Capture the cell that displays the provided text and extract its (X, Y) central coordinate. 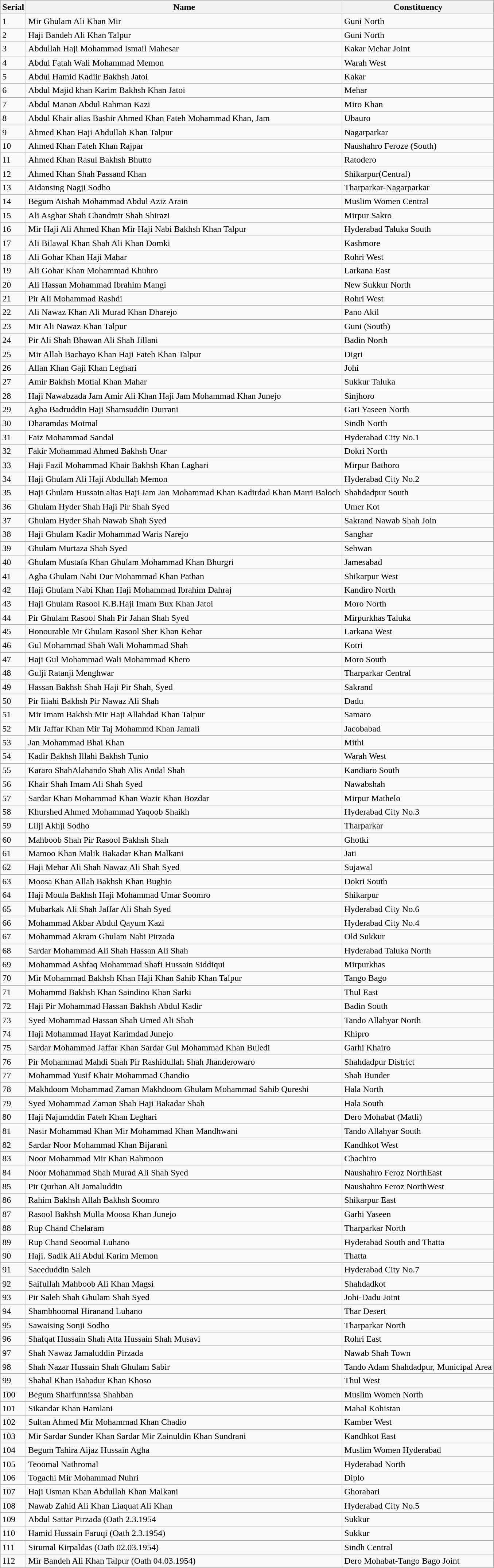
40 (13, 562)
108 (13, 1506)
Sakrand Nawab Shah Join (418, 520)
Shahdadpur District (418, 1062)
Mirpur Bathoro (418, 465)
Lilji Akhji Sodho (184, 826)
Sardar Noor Mohammad Khan Bijarani (184, 1145)
Syed Mohammad Zaman Shah Haji Bakadar Shah (184, 1103)
Dokri North (418, 451)
Chachiro (418, 1159)
Dero Mohabat-Tango Bago Joint (418, 1561)
Pir Mohammad Mahdi Shah Pir Rashidullah Shah Jhanderowaro (184, 1062)
45 (13, 632)
Garhi Khairo (418, 1048)
Johi (418, 368)
Johi-Dadu Joint (418, 1298)
Rup Chand Chelaram (184, 1228)
104 (13, 1450)
94 (13, 1311)
Tando Adam Shahdadpur, Municipal Area (418, 1367)
Name (184, 7)
Mir Allah Bachayo Khan Haji Fateh Khan Talpur (184, 354)
Badin South (418, 1006)
Pano Akil (418, 312)
Shahal Khan Bahadur Khan Khoso (184, 1381)
75 (13, 1048)
Kandiaro South (418, 770)
Sehwan (418, 548)
103 (13, 1436)
Digri (418, 354)
Mir Haji Ali Ahmed Khan Mir Haji Nabi Bakhsh Khan Talpur (184, 229)
81 (13, 1131)
Ghulam Mustafa Khan Ghulam Mohammad Khan Bhurgri (184, 562)
Tando Allahyar South (418, 1131)
Haji Najumddin Fateh Khan Leghari (184, 1117)
70 (13, 978)
Noor Mohammad Mir Khan Rahmoon (184, 1159)
Haji. Sadik Ali Abdul Karim Memon (184, 1256)
110 (13, 1533)
Mohammd Bakhsh Khan Saindino Khan Sarki (184, 992)
Serial (13, 7)
Abdul Fatah Wali Mohammad Memon (184, 63)
7 (13, 104)
11 (13, 160)
35 (13, 493)
Gari Yaseen North (418, 410)
Haji Mehar Ali Shah Nawaz Ali Shah Syed (184, 867)
Rasool Bakhsh Mulla Moosa Khan Junejo (184, 1214)
Haji Ghulam Rasool K.B.Haji Imam Bux Khan Jatoi (184, 604)
Kakar (418, 77)
Sanghar (418, 534)
65 (13, 909)
Nawab Shah Town (418, 1353)
Dadu (418, 701)
31 (13, 437)
Shikarpur(Central) (418, 174)
Naushahro Feroz NorthWest (418, 1186)
Abdul Manan Abdul Rahman Kazi (184, 104)
6 (13, 90)
72 (13, 1006)
Pir Ghulam Rasool Shah Pir Jahan Shah Syed (184, 618)
1 (13, 21)
Abdul Majid khan Karim Bakhsh Khan Jatoi (184, 90)
87 (13, 1214)
21 (13, 299)
16 (13, 229)
4 (13, 63)
Agha Badruddin Haji Shamsuddin Durrani (184, 410)
Ghulam Murtaza Shah Syed (184, 548)
Rahim Bakhsh Allah Bakhsh Soomro (184, 1200)
Ahmed Khan Haji Abdullah Khan Talpur (184, 132)
Pir Qurban Ali Jamaluddin (184, 1186)
Fakir Mohammad Ahmed Bakhsh Unar (184, 451)
Shikarpur (418, 895)
102 (13, 1422)
Khair Shah Imam Ali Shah Syed (184, 784)
25 (13, 354)
80 (13, 1117)
Kararo ShahAlahando Shah Alis Andal Shah (184, 770)
22 (13, 312)
Larkana West (418, 632)
Moosa Khan Allah Bakhsh Khan Bughio (184, 881)
93 (13, 1298)
Mirpurkhas (418, 964)
92 (13, 1283)
Mubarkak Ali Shah Jaffar Ali Shah Syed (184, 909)
Hala South (418, 1103)
62 (13, 867)
44 (13, 618)
Saeeduddin Saleh (184, 1269)
New Sukkur North (418, 285)
Muslim Women North (418, 1395)
Mir Imam Bakhsh Mir Haji Allahdad Khan Talpur (184, 715)
Aidansing Nagji Sodho (184, 188)
14 (13, 202)
Muslim Women Central (418, 202)
Haji Mohammad Hayat Karimdad Junejo (184, 1034)
Tharparkar Central (418, 673)
27 (13, 382)
Ali Gohar Khan Haji Mahar (184, 257)
24 (13, 340)
60 (13, 839)
Muslim Women Hyderabad (418, 1450)
Hala North (418, 1089)
Sinjhoro (418, 395)
Kotri (418, 645)
Ali Asghar Shah Chandmir Shah Shirazi (184, 215)
55 (13, 770)
Sakrand (418, 687)
Miro Khan (418, 104)
17 (13, 243)
Shahdadkot (418, 1283)
107 (13, 1491)
23 (13, 326)
73 (13, 1020)
Sindh Central (418, 1547)
84 (13, 1173)
Dharamdas Motmal (184, 424)
Tharparkar (418, 826)
19 (13, 271)
26 (13, 368)
Sardar Mohammad Ali Shah Hassan Ali Shah (184, 951)
78 (13, 1089)
5 (13, 77)
Haji Pir Mohammad Hassan Bakhsh Abdul Kadir (184, 1006)
88 (13, 1228)
13 (13, 188)
Hyderabad City No.3 (418, 812)
Mirpurkhas Taluka (418, 618)
Kandhkot East (418, 1436)
Kashmore (418, 243)
Jan Mohammad Bhai Khan (184, 742)
18 (13, 257)
Thatta (418, 1256)
Sardar Mohammad Jaffar Khan Sardar Gul Mohammad Khan Buledi (184, 1048)
20 (13, 285)
48 (13, 673)
57 (13, 798)
Ghulam Hyder Shah Haji Pir Shah Syed (184, 507)
99 (13, 1381)
Hyderabad Taluka North (418, 951)
Haji Ghulam Kadir Mohammad Waris Narejo (184, 534)
28 (13, 395)
Sardar Khan Mohammad Khan Wazir Khan Bozdar (184, 798)
Khipro (418, 1034)
Sujawal (418, 867)
82 (13, 1145)
38 (13, 534)
42 (13, 590)
Haji Fazil Mohammad Khair Bakhsh Khan Laghari (184, 465)
Amir Bakhsh Motial Khan Mahar (184, 382)
Faiz Mohammad Sandal (184, 437)
Haji Ghulam Hussain alias Haji Jam Jan Mohammad Khan Kadirdad Khan Marri Baloch (184, 493)
Rohri East (418, 1339)
Hassan Bakhsh Shah Haji Pir Shah, Syed (184, 687)
Thul East (418, 992)
46 (13, 645)
Sindh North (418, 424)
52 (13, 729)
Ubauro (418, 118)
Garhi Yaseen (418, 1214)
Mohammad Akbar Abdul Qayum Kazi (184, 923)
Teoomal Nathromal (184, 1464)
Diplo (418, 1478)
Begum Sharfunnissa Shahban (184, 1395)
Mir Bandeh Ali Khan Talpur (Oath 04.03.1954) (184, 1561)
Nasir Mohammad Khan Mir Mohammad Khan Mandhwani (184, 1131)
Hamid Hussain Faruqi (Oath 2.3.1954) (184, 1533)
Pir Ali Shah Bhawan Ali Shah Jillani (184, 340)
Hyderabad South and Thatta (418, 1242)
76 (13, 1062)
Honourable Mr Ghulam Rasool Sher Khan Kehar (184, 632)
Abdul Khair alias Bashir Ahmed Khan Fateh Mohammad Khan, Jam (184, 118)
Shikarpur West (418, 576)
Ali Bilawal Khan Shah Ali Khan Domki (184, 243)
Jamesabad (418, 562)
Mehar (418, 90)
Ghulam Hyder Shah Nawab Shah Syed (184, 520)
Badin North (418, 340)
Ali Hassan Mohammad Ibrahim Mangi (184, 285)
71 (13, 992)
Tango Bago (418, 978)
Gul Mohammad Shah Wali Mohammad Shah (184, 645)
12 (13, 174)
Kamber West (418, 1422)
54 (13, 756)
105 (13, 1464)
Haji Gul Mohammad Wali Mohammad Khero (184, 659)
Hyderabad City No.7 (418, 1269)
Mohammad Ashfaq Mohammad Shafi Hussain Siddiqui (184, 964)
Ratodero (418, 160)
Abdullah Haji Mohammad Ismail Mahesar (184, 49)
Umer Kot (418, 507)
111 (13, 1547)
77 (13, 1076)
Shah Bunder (418, 1076)
2 (13, 35)
34 (13, 479)
51 (13, 715)
Thul West (418, 1381)
41 (13, 576)
Mir Mohammad Bakhsh Khan Haji Khan Sahib Khan Talpur (184, 978)
Shah Nawaz Jamaluddin Pirzada (184, 1353)
Syed Mohammad Hassan Shah Umed Ali Shah (184, 1020)
Mahboob Shah Pir Rasool Bakhsh Shah (184, 839)
Shah Nazar Hussain Shah Ghulam Sabir (184, 1367)
67 (13, 937)
101 (13, 1408)
Hyderabad City No.1 (418, 437)
Saifullah Mahboob Ali Khan Magsi (184, 1283)
Haji Bandeh Ali Khan Talpur (184, 35)
86 (13, 1200)
29 (13, 410)
Constituency (418, 7)
Haji Ghulam Nabi Khan Haji Mohammad Ibrahim Dahraj (184, 590)
91 (13, 1269)
Mohammad Yusif Khair Mohammad Chandio (184, 1076)
Mahal Kohistan (418, 1408)
90 (13, 1256)
15 (13, 215)
Dero Mohabat (Matli) (418, 1117)
Ghorabari (418, 1491)
50 (13, 701)
Begum Tahira Aijaz Hussain Agha (184, 1450)
Ahmed Khan Shah Passand Khan (184, 174)
39 (13, 548)
61 (13, 854)
Naushahro Feroz NorthEast (418, 1173)
Nawab Zahid Ali Khan Liaquat Ali Khan (184, 1506)
68 (13, 951)
Dokri South (418, 881)
Mirpur Sakro (418, 215)
112 (13, 1561)
Haji Moula Bakhsh Haji Mohammad Umar Soomro (184, 895)
Shahdadpur South (418, 493)
Haji Ghulam Ali Haji Abdullah Memon (184, 479)
56 (13, 784)
Hyderabad City No.2 (418, 479)
Sultan Ahmed Mir Mohammad Khan Chadio (184, 1422)
Gulji Ratanji Menghwar (184, 673)
30 (13, 424)
89 (13, 1242)
49 (13, 687)
Moro South (418, 659)
Samaro (418, 715)
Abdul Sattar Pirzada (Oath 2.3.1954 (184, 1520)
Khurshed Ahmed Mohammad Yaqoob Shaikh (184, 812)
Ahmed Khan Fateh Khan Rajpar (184, 146)
83 (13, 1159)
Nagarparkar (418, 132)
Ahmed Khan Rasul Bakhsh Bhutto (184, 160)
Shafqat Hussain Shah Atta Hussain Shah Musavi (184, 1339)
Pir Iiiahi Bakhsh Pir Nawaz Ali Shah (184, 701)
106 (13, 1478)
47 (13, 659)
64 (13, 895)
Larkana East (418, 271)
Mirpur Mathelo (418, 798)
Agha Ghulam Nabi Dur Mohammad Khan Pathan (184, 576)
66 (13, 923)
Guni (South) (418, 326)
53 (13, 742)
Pir Ali Mohammad Rashdi (184, 299)
Sikandar Khan Hamlani (184, 1408)
Hyderabad City No.5 (418, 1506)
Mir Ali Nawaz Khan Talpur (184, 326)
58 (13, 812)
8 (13, 118)
Sawaising Sonji Sodho (184, 1325)
109 (13, 1520)
36 (13, 507)
59 (13, 826)
Haji Nawabzada Jam Amir Ali Khan Haji Jam Mohammad Khan Junejo (184, 395)
100 (13, 1395)
32 (13, 451)
95 (13, 1325)
Togachi Mir Mohammad Nuhri (184, 1478)
Naushahro Feroze (South) (418, 146)
96 (13, 1339)
Makhdoom Mohammad Zaman Makhdoom Ghulam Mohammad Sahib Qureshi (184, 1089)
9 (13, 132)
63 (13, 881)
74 (13, 1034)
Old Sukkur (418, 937)
85 (13, 1186)
Hyderabad North (418, 1464)
Mohammad Akram Ghulam Nabi Pirzada (184, 937)
Shambhoomal Hiranand Luhano (184, 1311)
Kandiro North (418, 590)
Begum Aishah Mohammad Abdul Aziz Arain (184, 202)
97 (13, 1353)
Ali Gohar Khan Mohammad Khuhro (184, 271)
Kadir Bakhsh Illahi Bakhsh Tunio (184, 756)
Rup Chand Seoomal Luhano (184, 1242)
Mithi (418, 742)
Haji Usman Khan Abdullah Khan Malkani (184, 1491)
Allan Khan Gaji Khan Leghari (184, 368)
3 (13, 49)
Hyderabad City No.6 (418, 909)
Noor Mohammad Shah Murad Ali Shah Syed (184, 1173)
Shikarpur East (418, 1200)
Mir Sardar Sunder Khan Sardar Mir Zainuldin Khan Sundrani (184, 1436)
Kakar Mehar Joint (418, 49)
Ali Nawaz Khan Ali Murad Khan Dharejo (184, 312)
Ghotki (418, 839)
Mir Ghulam Ali Khan Mir (184, 21)
Tharparkar-Nagarparkar (418, 188)
37 (13, 520)
Pir Saleh Shah Ghulam Shah Syed (184, 1298)
79 (13, 1103)
Sirumal Kirpaldas (Oath 02.03.1954) (184, 1547)
Mamoo Khan Malik Bakadar Khan Malkani (184, 854)
43 (13, 604)
69 (13, 964)
Nawabshah (418, 784)
Mir Jaffar Khan Mir Taj Mohammd Khan Jamali (184, 729)
Hyderabad City No.4 (418, 923)
98 (13, 1367)
Jati (418, 854)
Tando Allahyar North (418, 1020)
Kandhkot West (418, 1145)
Abdul Hamid Kadiir Bakhsh Jatoi (184, 77)
Thar Desert (418, 1311)
Sukkur Taluka (418, 382)
33 (13, 465)
Hyderabad Taluka South (418, 229)
Moro North (418, 604)
Jacobabad (418, 729)
10 (13, 146)
